Detect which cell encompasses the target text, then output its [x, y] center coordinate. 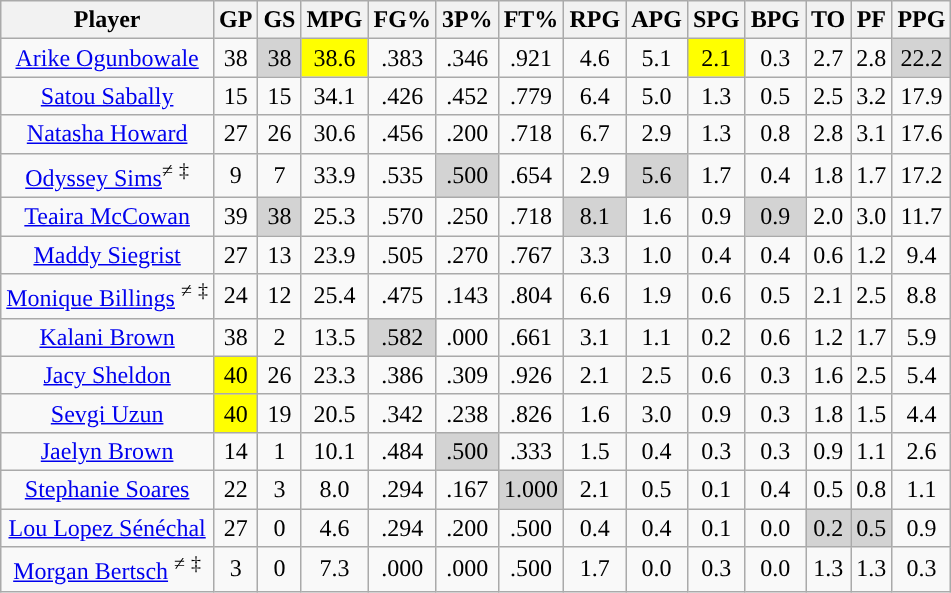
Satou Sabally [108, 96]
.452 [467, 96]
30.6 [334, 134]
.238 [467, 413]
.661 [531, 337]
Sevgi Uzun [108, 413]
6.4 [595, 96]
.779 [531, 96]
17.6 [922, 134]
.426 [402, 96]
1.0 [657, 255]
Jacy Sheldon [108, 375]
5.4 [922, 375]
9.4 [922, 255]
3.3 [595, 255]
7 [280, 176]
10.1 [334, 451]
.143 [467, 296]
Jaelyn Brown [108, 451]
23.3 [334, 375]
.475 [402, 296]
Stephanie Soares [108, 489]
1.000 [531, 489]
PPG [922, 20]
3.2 [872, 96]
Player [108, 20]
Natasha Howard [108, 134]
13.5 [334, 337]
.383 [402, 58]
2.0 [828, 217]
8.1 [595, 217]
.505 [402, 255]
19 [280, 413]
.535 [402, 176]
33.9 [334, 176]
23.9 [334, 255]
.570 [402, 217]
8.0 [334, 489]
13 [280, 255]
Morgan Bertsch ≠ ‡ [108, 570]
39 [235, 217]
.484 [402, 451]
BPG [775, 20]
17.2 [922, 176]
.250 [467, 217]
Maddy Siegrist [108, 255]
.333 [531, 451]
4.4 [922, 413]
14 [235, 451]
17.9 [922, 96]
2 [280, 337]
.270 [467, 255]
2.6 [922, 451]
Arike Ogunbowale [108, 58]
.654 [531, 176]
Teaira McCowan [108, 217]
Lou Lopez Sénéchal [108, 528]
GP [235, 20]
22.2 [922, 58]
5.6 [657, 176]
34.1 [334, 96]
.767 [531, 255]
.346 [467, 58]
7.3 [334, 570]
GS [280, 20]
6.6 [595, 296]
Kalani Brown [108, 337]
5.9 [922, 337]
RPG [595, 20]
.342 [402, 413]
25.3 [334, 217]
12 [280, 296]
Odyssey Sims≠ ‡ [108, 176]
FT% [531, 20]
22 [235, 489]
11.7 [922, 217]
5.0 [657, 96]
Monique Billings ≠ ‡ [108, 296]
.386 [402, 375]
.804 [531, 296]
PF [872, 20]
.826 [531, 413]
.456 [402, 134]
38.6 [334, 58]
24 [235, 296]
.309 [467, 375]
TO [828, 20]
3P% [467, 20]
SPG [716, 20]
.167 [467, 489]
.926 [531, 375]
MPG [334, 20]
25.4 [334, 296]
20.5 [334, 413]
1 [280, 451]
FG% [402, 20]
.921 [531, 58]
2.7 [828, 58]
1.9 [657, 296]
8.8 [922, 296]
5.1 [657, 58]
APG [657, 20]
.582 [402, 337]
6.7 [595, 134]
9 [235, 176]
